From the cell containing the given text, extract its center point as [x, y] coordinate. 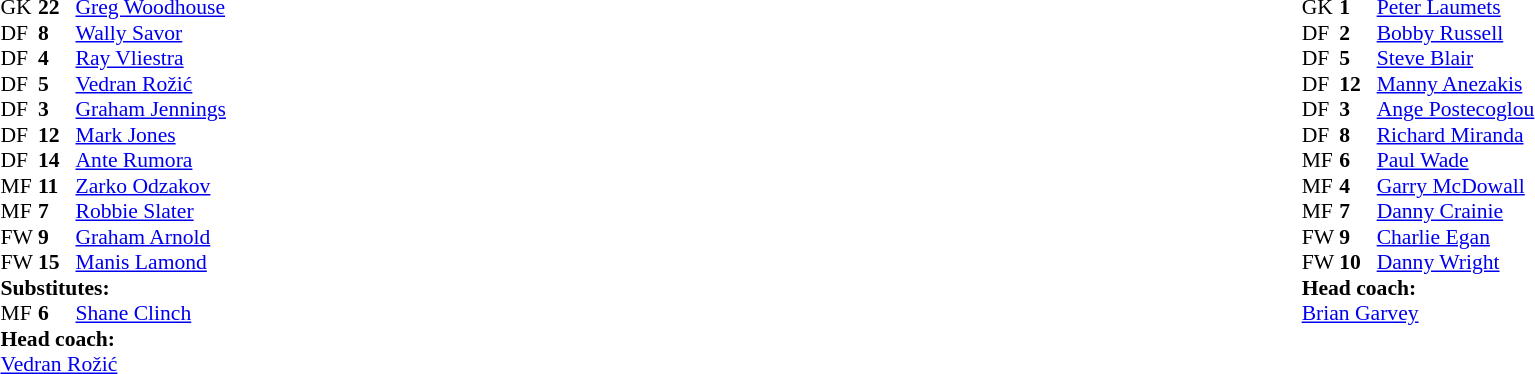
Graham Arnold [151, 237]
Substitutes: [112, 288]
Richard Miranda [1456, 135]
Zarko Odzakov [151, 186]
Ange Postecoglou [1456, 109]
Shane Clinch [151, 313]
Garry McDowall [1456, 186]
Bobby Russell [1456, 33]
2 [1358, 33]
Brian Garvey [1418, 313]
Wally Savor [151, 33]
10 [1358, 263]
Manis Lamond [151, 263]
Danny Crainie [1456, 211]
Mark Jones [151, 135]
14 [57, 161]
Ante Rumora [151, 161]
Charlie Egan [1456, 237]
Steve Blair [1456, 59]
Vedran Rožić [151, 84]
15 [57, 263]
Graham Jennings [151, 109]
Robbie Slater [151, 211]
Ray Vliestra [151, 59]
11 [57, 186]
Paul Wade [1456, 161]
Manny Anezakis [1456, 84]
Danny Wright [1456, 263]
